Provide the [X, Y] coordinate of the cell's center where the given text is located.  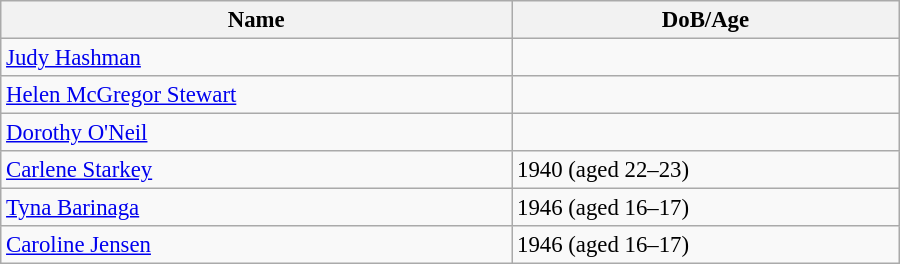
Helen McGregor Stewart [256, 95]
1940 (aged 22–23) [706, 170]
Judy Hashman [256, 58]
Name [256, 20]
Caroline Jensen [256, 245]
Tyna Barinaga [256, 208]
DoB/Age [706, 20]
Carlene Starkey [256, 170]
Dorothy O'Neil [256, 133]
